From the cell containing the given text, extract its center point as (x, y) coordinate. 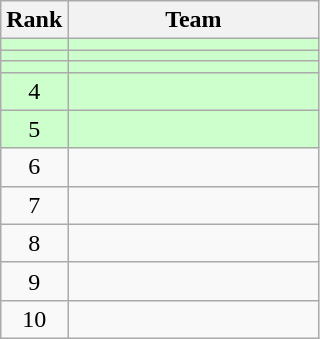
9 (34, 281)
7 (34, 205)
6 (34, 167)
4 (34, 91)
Rank (34, 20)
Team (194, 20)
8 (34, 243)
5 (34, 129)
10 (34, 319)
